Return the (x, y) coordinate for the center point of the cell that contains the specified text.  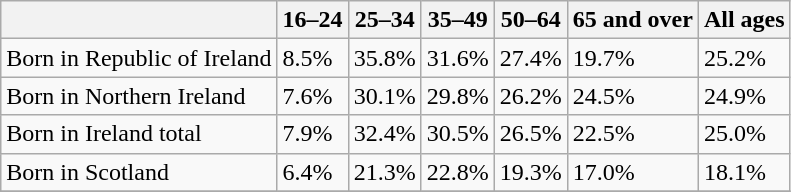
32.4% (384, 134)
Born in Scotland (139, 172)
7.6% (312, 96)
22.5% (632, 134)
8.5% (312, 58)
26.2% (530, 96)
30.1% (384, 96)
19.3% (530, 172)
19.7% (632, 58)
29.8% (458, 96)
65 and over (632, 20)
24.5% (632, 96)
30.5% (458, 134)
17.0% (632, 172)
All ages (744, 20)
26.5% (530, 134)
6.4% (312, 172)
50–64 (530, 20)
25.2% (744, 58)
16–24 (312, 20)
25.0% (744, 134)
35–49 (458, 20)
21.3% (384, 172)
Born in Northern Ireland (139, 96)
25–34 (384, 20)
Born in Republic of Ireland (139, 58)
22.8% (458, 172)
35.8% (384, 58)
31.6% (458, 58)
24.9% (744, 96)
18.1% (744, 172)
27.4% (530, 58)
7.9% (312, 134)
Born in Ireland total (139, 134)
